Capture the cell that displays the provided text and extract its (x, y) central coordinate. 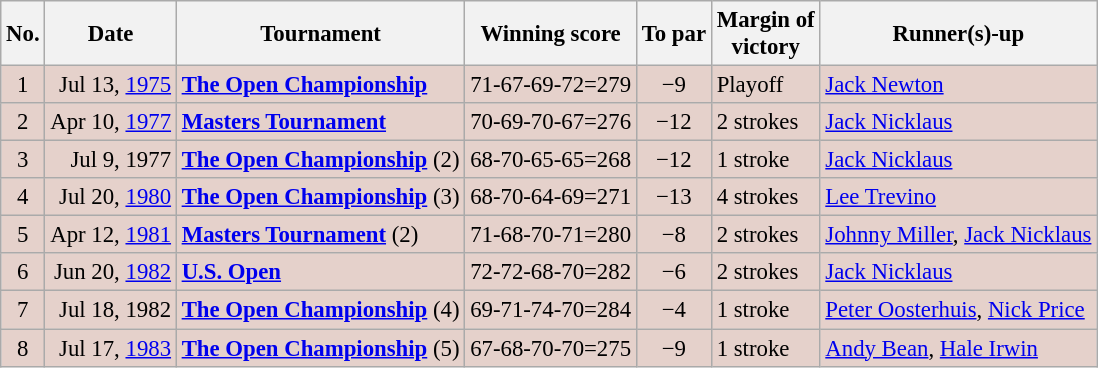
The Open Championship (5) (320, 348)
Runner(s)-up (958, 34)
Margin ofvictory (766, 34)
71-68-70-71=280 (551, 235)
The Open Championship (3) (320, 197)
−8 (674, 235)
Jul 9, 1977 (110, 160)
The Open Championship (320, 85)
69-71-74-70=284 (551, 310)
Andy Bean, Hale Irwin (958, 348)
68-70-64-69=271 (551, 197)
Lee Trevino (958, 197)
Jul 17, 1983 (110, 348)
Jack Newton (958, 85)
Johnny Miller, Jack Nicklaus (958, 235)
4 (23, 197)
Apr 10, 1977 (110, 122)
Peter Oosterhuis, Nick Price (958, 310)
68-70-65-65=268 (551, 160)
7 (23, 310)
4 strokes (766, 197)
5 (23, 235)
67-68-70-70=275 (551, 348)
Masters Tournament (320, 122)
3 (23, 160)
The Open Championship (4) (320, 310)
71-67-69-72=279 (551, 85)
−13 (674, 197)
Date (110, 34)
No. (23, 34)
Jul 13, 1975 (110, 85)
Jul 18, 1982 (110, 310)
Playoff (766, 85)
U.S. Open (320, 273)
Jun 20, 1982 (110, 273)
1 (23, 85)
−6 (674, 273)
Apr 12, 1981 (110, 235)
72-72-68-70=282 (551, 273)
To par (674, 34)
The Open Championship (2) (320, 160)
2 (23, 122)
Tournament (320, 34)
−4 (674, 310)
Jul 20, 1980 (110, 197)
6 (23, 273)
Masters Tournament (2) (320, 235)
70-69-70-67=276 (551, 122)
Winning score (551, 34)
8 (23, 348)
